Identify which cell holds the provided text, then report its [X, Y] central coordinate. 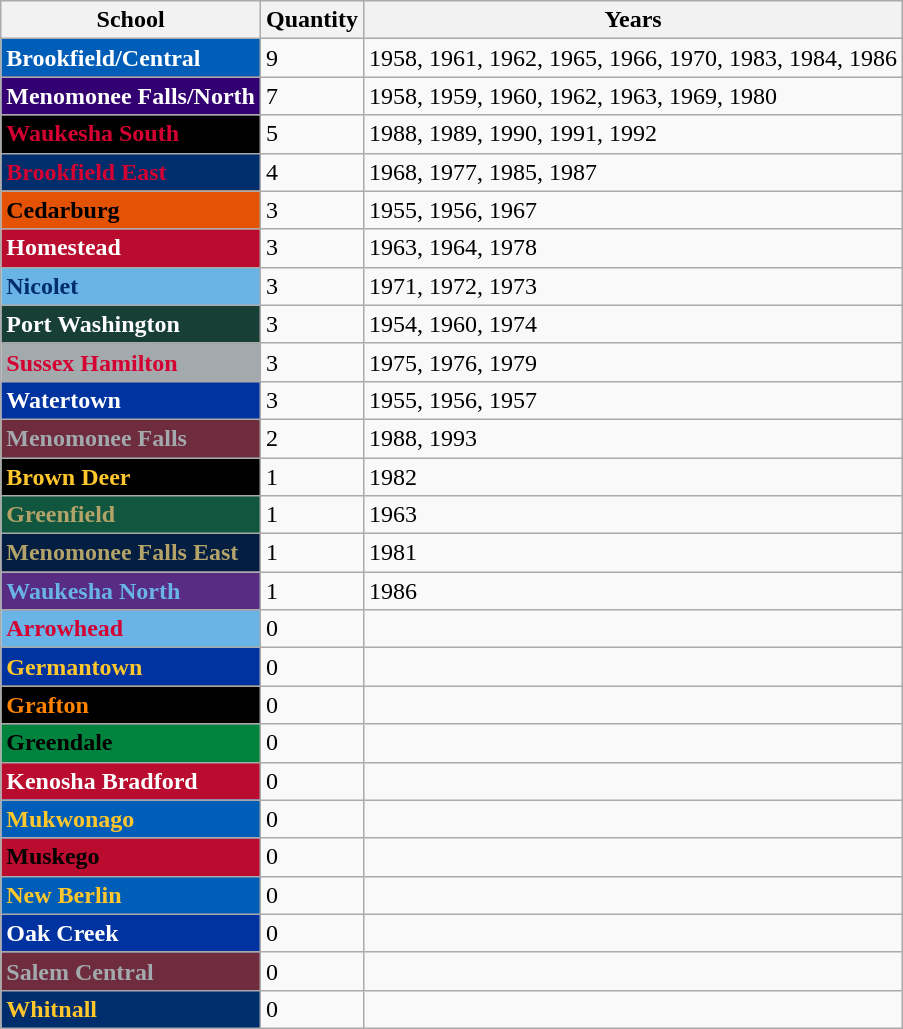
Greendale [131, 743]
Waukesha North [131, 591]
School [131, 20]
1981 [634, 553]
1958, 1961, 1962, 1965, 1966, 1970, 1983, 1984, 1986 [634, 58]
1963, 1964, 1978 [634, 248]
1958, 1959, 1960, 1962, 1963, 1969, 1980 [634, 96]
Oak Creek [131, 933]
Grafton [131, 705]
Homestead [131, 248]
Cedarburg [131, 210]
Muskego [131, 857]
1955, 1956, 1957 [634, 400]
1982 [634, 477]
Brown Deer [131, 477]
Menomonee Falls [131, 438]
Brookfield East [131, 172]
Years [634, 20]
9 [312, 58]
1988, 1989, 1990, 1991, 1992 [634, 134]
Port Washington [131, 324]
1968, 1977, 1985, 1987 [634, 172]
Menomonee Falls East [131, 553]
1988, 1993 [634, 438]
1986 [634, 591]
Sussex Hamilton [131, 362]
Greenfield [131, 515]
Arrowhead [131, 629]
Quantity [312, 20]
1971, 1972, 1973 [634, 286]
Whitnall [131, 1009]
4 [312, 172]
Brookfield/Central [131, 58]
1954, 1960, 1974 [634, 324]
Germantown [131, 667]
Kenosha Bradford [131, 781]
7 [312, 96]
1955, 1956, 1967 [634, 210]
Waukesha South [131, 134]
5 [312, 134]
Menomonee Falls/North [131, 96]
2 [312, 438]
1975, 1976, 1979 [634, 362]
New Berlin [131, 895]
Mukwonago [131, 819]
Salem Central [131, 971]
Nicolet [131, 286]
Watertown [131, 400]
1963 [634, 515]
